Capture the cell that displays the provided text and extract its (X, Y) central coordinate. 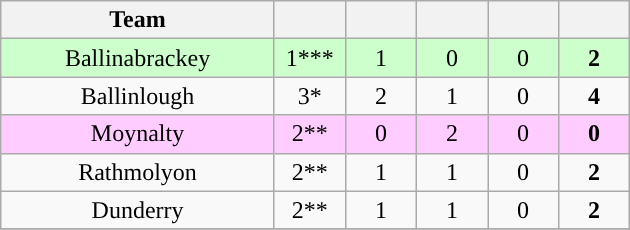
3* (310, 96)
4 (594, 96)
Team (138, 20)
Dunderry (138, 210)
Rathmolyon (138, 172)
Moynalty (138, 134)
Ballinabrackey (138, 58)
Ballinlough (138, 96)
1*** (310, 58)
